Locate the cell with the specified text and output its (x, y) center coordinate. 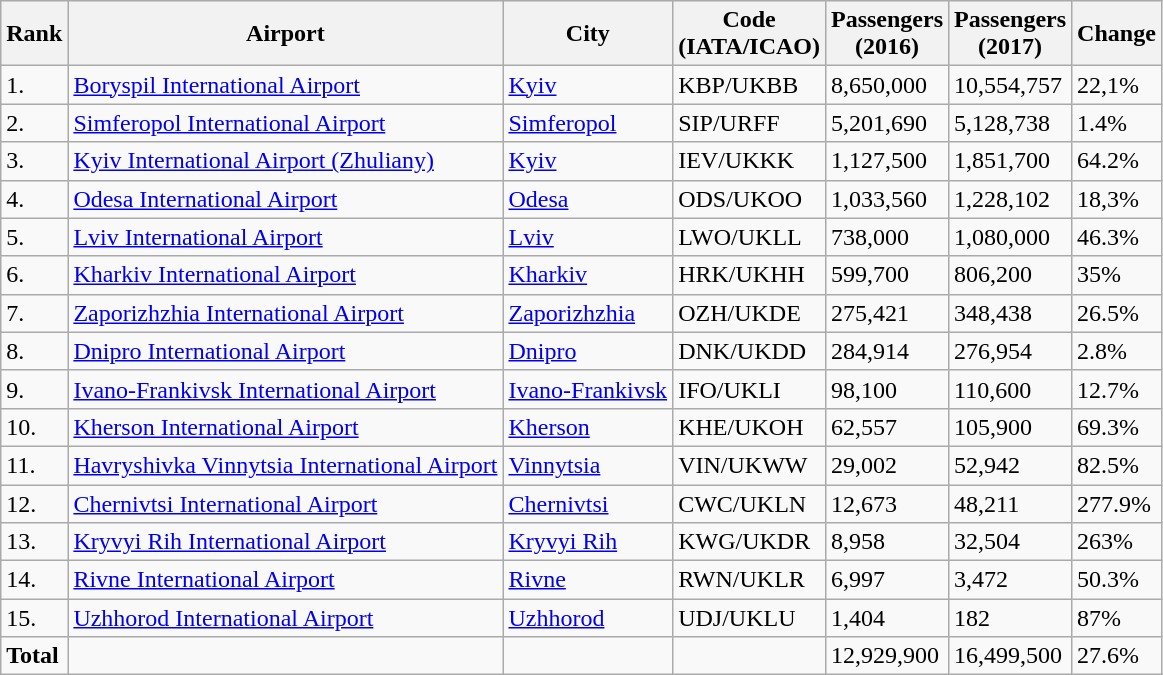
8,650,000 (886, 85)
Kyiv International Airport (Zhuliany) (286, 161)
16,499,500 (1010, 656)
Kharkiv (588, 275)
ODS/UKOO (750, 199)
11. (34, 465)
6. (34, 275)
IFO/UKLI (750, 389)
1,127,500 (886, 161)
1,851,700 (1010, 161)
Uzhhorod International Airport (286, 618)
15. (34, 618)
1,228,102 (1010, 199)
82.5% (1117, 465)
8,958 (886, 542)
IEV/UKKK (750, 161)
Simferopol International Airport (286, 123)
275,421 (886, 313)
46.3% (1117, 237)
Chernivtsi International Airport (286, 503)
Rivne International Airport (286, 580)
182 (1010, 618)
32,504 (1010, 542)
City (588, 34)
1,033,560 (886, 199)
5,128,738 (1010, 123)
Passengers (2016) (886, 34)
Rivne (588, 580)
Airport (286, 34)
35% (1117, 275)
Zaporizhzhia (588, 313)
RWN/UKLR (750, 580)
VIN/UKWW (750, 465)
263% (1117, 542)
1. (34, 85)
Ivano-Frankivsk International Airport (286, 389)
52,942 (1010, 465)
Chernivtsi (588, 503)
Passengers (2017) (1010, 34)
2. (34, 123)
Havryshivka Vinnytsia International Airport (286, 465)
110,600 (1010, 389)
5,201,690 (886, 123)
Dnipro (588, 351)
12,673 (886, 503)
LWO/UKLL (750, 237)
Code(IATA/ICAO) (750, 34)
Rank (34, 34)
3,472 (1010, 580)
98,100 (886, 389)
6,997 (886, 580)
27.6% (1117, 656)
277.9% (1117, 503)
22,1% (1117, 85)
DNK/UKDD (750, 351)
284,914 (886, 351)
10,554,757 (1010, 85)
12,929,900 (886, 656)
1,404 (886, 618)
2.8% (1117, 351)
18,3% (1117, 199)
12. (34, 503)
87% (1117, 618)
599,700 (886, 275)
Lviv International Airport (286, 237)
Kryvyi Rih (588, 542)
Kherson International Airport (286, 427)
9. (34, 389)
1.4% (1117, 123)
29,002 (886, 465)
738,000 (886, 237)
Kherson (588, 427)
HRK/UKHH (750, 275)
50.3% (1117, 580)
KHE/UKOH (750, 427)
Odesa (588, 199)
Dnipro International Airport (286, 351)
14. (34, 580)
Odesa International Airport (286, 199)
Boryspil International Airport (286, 85)
26.5% (1117, 313)
SIP/URFF (750, 123)
5. (34, 237)
OZH/UKDE (750, 313)
Lviv (588, 237)
69.3% (1117, 427)
806,200 (1010, 275)
62,557 (886, 427)
3. (34, 161)
348,438 (1010, 313)
8. (34, 351)
UDJ/UKLU (750, 618)
12.7% (1117, 389)
Zaporizhzhia International Airport (286, 313)
Kharkiv International Airport (286, 275)
64.2% (1117, 161)
4. (34, 199)
276,954 (1010, 351)
Vinnytsia (588, 465)
Total (34, 656)
KBP/UKBB (750, 85)
7. (34, 313)
Ivano-Frankivsk (588, 389)
1,080,000 (1010, 237)
KWG/UKDR (750, 542)
10. (34, 427)
105,900 (1010, 427)
Change (1117, 34)
Uzhhorod (588, 618)
Simferopol (588, 123)
13. (34, 542)
Kryvyi Rih International Airport (286, 542)
48,211 (1010, 503)
CWC/UKLN (750, 503)
